Find where the given text appears and provide that cell's center as (X, Y) coordinate. 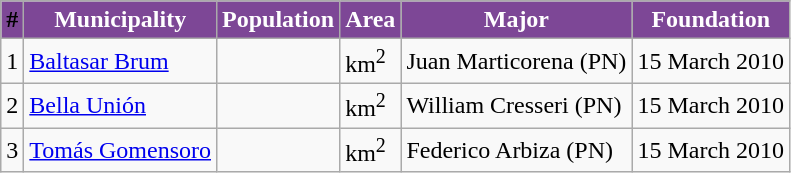
Population (278, 20)
Major (516, 20)
Federico Arbiza (PN) (516, 150)
Tomás Gomensoro (120, 150)
William Cresseri (PN) (516, 106)
3 (12, 150)
Bella Unión (120, 106)
Area (370, 20)
Juan Marticorena (PN) (516, 62)
Foundation (711, 20)
Baltasar Brum (120, 62)
# (12, 20)
Municipality (120, 20)
1 (12, 62)
2 (12, 106)
